Return [x, y] of the center of cell containing provided text 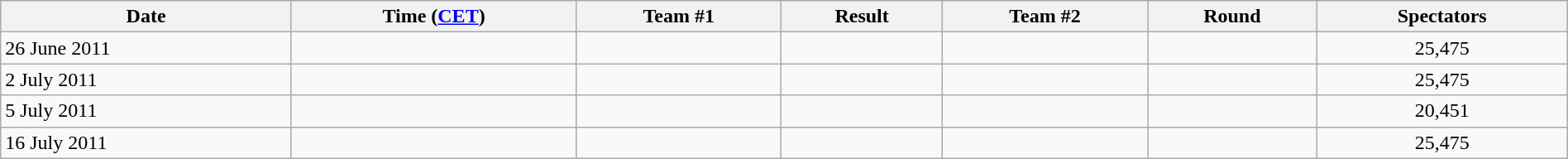
Round [1232, 17]
2 July 2011 [146, 79]
Time (CET) [433, 17]
16 July 2011 [146, 142]
20,451 [1442, 111]
Result [862, 17]
Team #1 [679, 17]
Team #2 [1045, 17]
Spectators [1442, 17]
5 July 2011 [146, 111]
26 June 2011 [146, 48]
Date [146, 17]
